Find where the given text appears and provide that cell's center as (X, Y) coordinate. 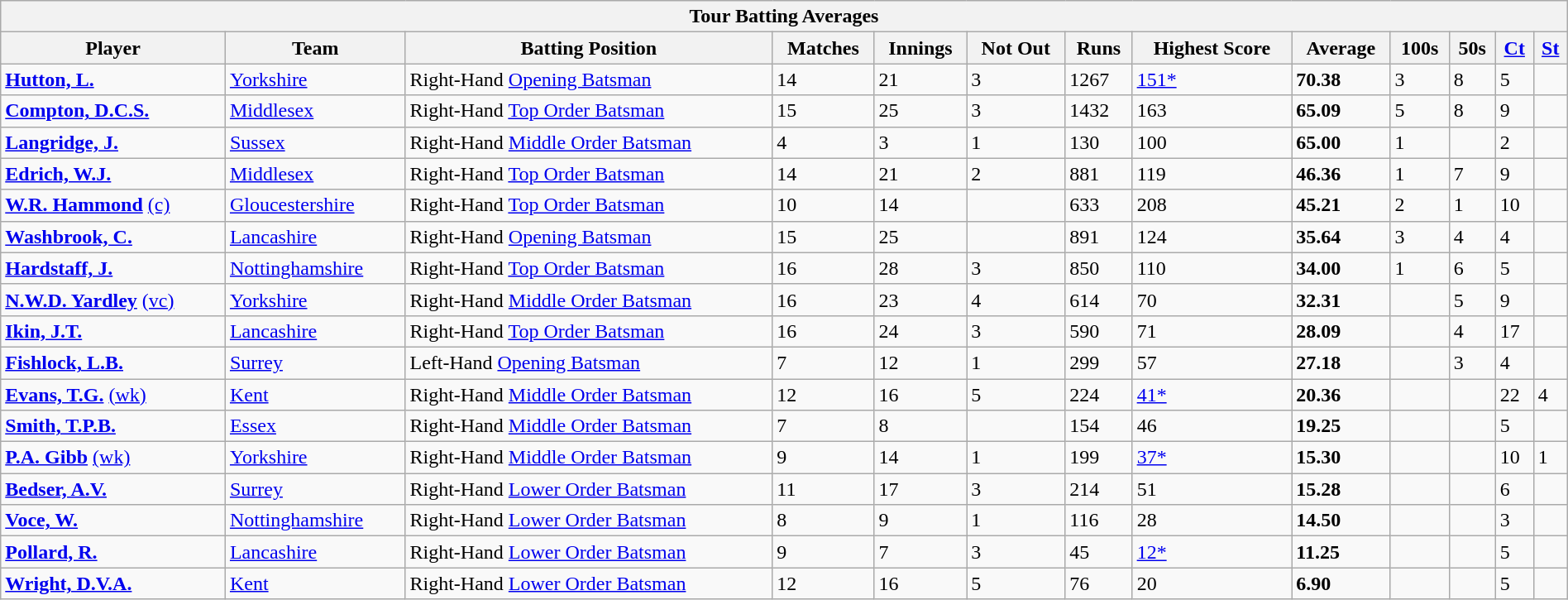
Team (315, 48)
Average (1341, 48)
116 (1098, 521)
850 (1098, 268)
St (1550, 48)
Tour Batting Averages (784, 17)
154 (1098, 426)
11 (824, 489)
Smith, T.P.B. (113, 426)
Washbrook, C. (113, 237)
24 (920, 331)
Essex (315, 426)
119 (1212, 174)
70.38 (1341, 79)
Hutton, L. (113, 79)
15.28 (1341, 489)
51 (1212, 489)
Ikin, J.T. (113, 331)
Sussex (315, 142)
Matches (824, 48)
Highest Score (1212, 48)
Hardstaff, J. (113, 268)
32.31 (1341, 300)
130 (1098, 142)
28.09 (1341, 331)
Player (113, 48)
614 (1098, 300)
Langridge, J. (113, 142)
Not Out (1016, 48)
Wright, D.V.A. (113, 583)
45 (1098, 552)
224 (1098, 395)
Pollard, R. (113, 552)
214 (1098, 489)
15.30 (1341, 458)
299 (1098, 362)
37* (1212, 458)
W.R. Hammond (c) (113, 205)
P.A. Gibb (wk) (113, 458)
57 (1212, 362)
Voce, W. (113, 521)
70 (1212, 300)
100s (1419, 48)
633 (1098, 205)
Bedser, A.V. (113, 489)
22 (1514, 395)
151* (1212, 79)
Innings (920, 48)
Evans, T.G. (wk) (113, 395)
12* (1212, 552)
46 (1212, 426)
Fishlock, L.B. (113, 362)
124 (1212, 237)
163 (1212, 111)
N.W.D. Yardley (vc) (113, 300)
71 (1212, 331)
14.50 (1341, 521)
891 (1098, 237)
Compton, D.C.S. (113, 111)
590 (1098, 331)
65.09 (1341, 111)
110 (1212, 268)
19.25 (1341, 426)
199 (1098, 458)
46.36 (1341, 174)
23 (920, 300)
50s (1472, 48)
1267 (1098, 79)
34.00 (1341, 268)
6.90 (1341, 583)
Ct (1514, 48)
35.64 (1341, 237)
65.00 (1341, 142)
Left-Hand Opening Batsman (589, 362)
20.36 (1341, 395)
Edrich, W.J. (113, 174)
208 (1212, 205)
20 (1212, 583)
Runs (1098, 48)
27.18 (1341, 362)
45.21 (1341, 205)
11.25 (1341, 552)
41* (1212, 395)
Batting Position (589, 48)
Gloucestershire (315, 205)
881 (1098, 174)
1432 (1098, 111)
76 (1098, 583)
100 (1212, 142)
